For the text-containing cell, return its midpoint in [x, y] coordinate format. 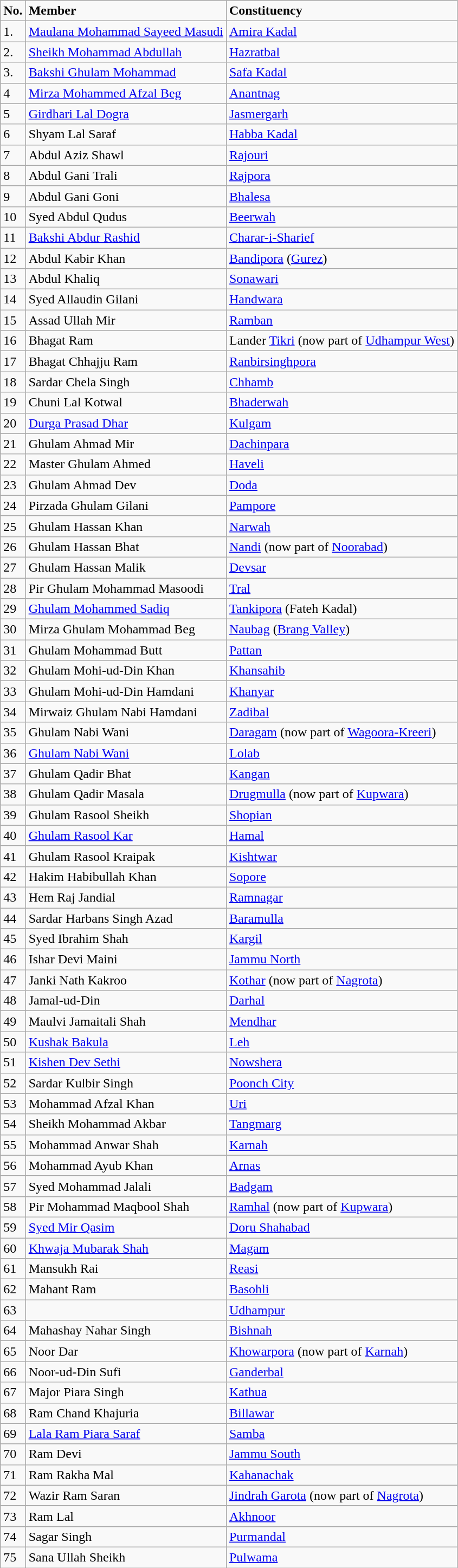
Doru Shahabad [341, 1227]
Pampore [341, 506]
Master Ghulam Ahmed [126, 464]
Pattan [341, 650]
Pir Ghulam Mohammad Masoodi [126, 588]
66 [13, 1372]
Doda [341, 485]
Narwah [341, 526]
30 [13, 630]
Kothar (now part of Nagrota) [341, 980]
Ram Rakha Mal [126, 1475]
Devsar [341, 567]
Hem Raj Jandial [126, 897]
Amira Kadal [341, 31]
Ganderbal [341, 1372]
Lala Ram Piara Saraf [126, 1434]
49 [13, 1021]
Kishen Dev Sethi [126, 1062]
Jammu North [341, 960]
11 [13, 237]
20 [13, 423]
Durga Prasad Dhar [126, 423]
Bhalesa [341, 196]
Zadibal [341, 712]
Habba Kadal [341, 134]
67 [13, 1392]
Haveli [341, 464]
16 [13, 341]
Mirza Ghulam Mohammad Beg [126, 630]
Rajpora [341, 176]
Tangmarg [341, 1124]
Syed Abdul Qudus [126, 217]
75 [13, 1557]
Ghulam Mohammed Sadiq [126, 609]
Ghulam Qadir Bhat [126, 774]
Mohammad Anwar Shah [126, 1145]
Sonawari [341, 279]
Shyam Lal Saraf [126, 134]
53 [13, 1104]
Uri [341, 1104]
Bhaderwah [341, 403]
Rajouri [341, 155]
Ghulam Hassan Khan [126, 526]
Abdul Kabir Khan [126, 258]
74 [13, 1537]
Janki Nath Kakroo [126, 980]
7 [13, 155]
5 [13, 114]
Darhal [341, 1001]
65 [13, 1351]
3. [13, 73]
44 [13, 918]
Syed Allaudin Gilani [126, 300]
36 [13, 753]
Khwaja Mubarak Shah [126, 1248]
43 [13, 897]
Ghulam Mohi-ud-Din Khan [126, 671]
Leh [341, 1042]
Ishar Devi Maini [126, 960]
Mirza Mohammed Afzal Beg [126, 93]
Ghulam Qadir Masala [126, 794]
14 [13, 300]
34 [13, 712]
Ghulam Rasool Sheikh [126, 815]
Nandi (now part of Noorabad) [341, 547]
22 [13, 464]
42 [13, 877]
Tral [341, 588]
Jammu South [341, 1454]
Billawar [341, 1413]
Ram Chand Khajuria [126, 1413]
Nowshera [341, 1062]
Ranbirsinghpora [341, 361]
63 [13, 1310]
Chuni Lal Kotwal [126, 403]
1. [13, 31]
Bhagat Chhajju Ram [126, 361]
40 [13, 835]
60 [13, 1248]
Basohli [341, 1290]
73 [13, 1516]
39 [13, 815]
Girdhari Lal Dogra [126, 114]
54 [13, 1124]
Charar-i-Sharief [341, 237]
61 [13, 1269]
Samba [341, 1434]
Badgam [341, 1186]
Poonch City [341, 1083]
Bakshi Ghulam Mohammad [126, 73]
24 [13, 506]
Naubag (Brang Valley) [341, 630]
27 [13, 567]
68 [13, 1413]
Sopore [341, 877]
Hazratbal [341, 52]
72 [13, 1495]
Magam [341, 1248]
Ghulam Hassan Bhat [126, 547]
Ghulam Hassan Malik [126, 567]
Khowarpora (now part of Karnah) [341, 1351]
Ghulam Mohi-ud-Din Hamdani [126, 691]
Udhampur [341, 1310]
Sheikh Mohammad Abdullah [126, 52]
47 [13, 980]
Mansukh Rai [126, 1269]
55 [13, 1145]
13 [13, 279]
Abdul Aziz Shawl [126, 155]
Dachinpara [341, 444]
71 [13, 1475]
Hamal [341, 835]
Syed Ibrahim Shah [126, 939]
Bishnah [341, 1331]
Noor Dar [126, 1351]
Sheikh Mohammad Akbar [126, 1124]
Kangan [341, 774]
Mohammad Afzal Khan [126, 1104]
Kargil [341, 939]
Lolab [341, 753]
No. [13, 11]
Bhagat Ram [126, 341]
Kathua [341, 1392]
Purmandal [341, 1537]
Sardar Harbans Singh Azad [126, 918]
18 [13, 382]
Sardar Kulbir Singh [126, 1083]
59 [13, 1227]
Akhnoor [341, 1516]
Ghulam Ahmad Mir [126, 444]
Khansahib [341, 671]
69 [13, 1434]
Assad Ullah Mir [126, 320]
Baramulla [341, 918]
Arnas [341, 1165]
Ghulam Mohammad Butt [126, 650]
Ramhal (now part of Kupwara) [341, 1207]
Kushak Bakula [126, 1042]
Ramnagar [341, 897]
Shopian [341, 815]
6 [13, 134]
Handwara [341, 300]
10 [13, 217]
4 [13, 93]
41 [13, 856]
Pulwama [341, 1557]
Karnah [341, 1145]
64 [13, 1331]
31 [13, 650]
8 [13, 176]
Lander Tikri (now part of Udhampur West) [341, 341]
28 [13, 588]
56 [13, 1165]
33 [13, 691]
Tankipora (Fateh Kadal) [341, 609]
Mohammad Ayub Khan [126, 1165]
Reasi [341, 1269]
Bandipora (Gurez) [341, 258]
12 [13, 258]
25 [13, 526]
70 [13, 1454]
Beerwah [341, 217]
48 [13, 1001]
17 [13, 361]
Ghulam Rasool Kar [126, 835]
Ramban [341, 320]
Maulana Mohammad Sayeed Masudi [126, 31]
Sana Ullah Sheikh [126, 1557]
Mahashay Nahar Singh [126, 1331]
Ram Devi [126, 1454]
Pir Mohammad Maqbool Shah [126, 1207]
35 [13, 733]
Mirwaiz Ghulam Nabi Hamdani [126, 712]
Hakim Habibullah Khan [126, 877]
Chhamb [341, 382]
52 [13, 1083]
57 [13, 1186]
Maulvi Jamaitali Shah [126, 1021]
23 [13, 485]
Anantnag [341, 93]
Jindrah Garota (now part of Nagrota) [341, 1495]
32 [13, 671]
Jamal-ud-Din [126, 1001]
Abdul Gani Trali [126, 176]
45 [13, 939]
9 [13, 196]
Sardar Chela Singh [126, 382]
Kulgam [341, 423]
Ram Lal [126, 1516]
Sagar Singh [126, 1537]
Major Piara Singh [126, 1392]
Mendhar [341, 1021]
15 [13, 320]
Member [126, 11]
21 [13, 444]
Pirzada Ghulam Gilani [126, 506]
37 [13, 774]
Drugmulla (now part of Kupwara) [341, 794]
29 [13, 609]
Daragam (now part of Wagoora-Kreeri) [341, 733]
Constituency [341, 11]
Wazir Ram Saran [126, 1495]
Safa Kadal [341, 73]
Khanyar [341, 691]
Jasmergarh [341, 114]
51 [13, 1062]
46 [13, 960]
2. [13, 52]
Abdul Khaliq [126, 279]
Syed Mir Qasim [126, 1227]
Kishtwar [341, 856]
38 [13, 794]
Bakshi Abdur Rashid [126, 237]
62 [13, 1290]
50 [13, 1042]
Abdul Gani Goni [126, 196]
Ghulam Rasool Kraipak [126, 856]
58 [13, 1207]
19 [13, 403]
Kahanachak [341, 1475]
Noor-ud-Din Sufi [126, 1372]
Mahant Ram [126, 1290]
26 [13, 547]
Ghulam Ahmad Dev [126, 485]
Syed Mohammad Jalali [126, 1186]
